Return the (X, Y) coordinate for the center point of the cell that contains the specified text.  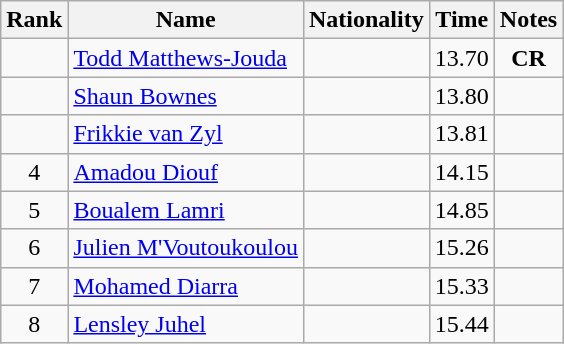
13.70 (462, 58)
Todd Matthews-Jouda (186, 58)
8 (34, 324)
Lensley Juhel (186, 324)
Notes (528, 20)
Rank (34, 20)
15.26 (462, 248)
13.81 (462, 134)
Time (462, 20)
14.85 (462, 210)
Mohamed Diarra (186, 286)
Name (186, 20)
Julien M'Voutoukoulou (186, 248)
Boualem Lamri (186, 210)
Shaun Bownes (186, 96)
15.44 (462, 324)
5 (34, 210)
7 (34, 286)
Nationality (366, 20)
4 (34, 172)
13.80 (462, 96)
14.15 (462, 172)
Frikkie van Zyl (186, 134)
15.33 (462, 286)
CR (528, 58)
6 (34, 248)
Amadou Diouf (186, 172)
